For the text-containing cell, return its midpoint in [x, y] coordinate format. 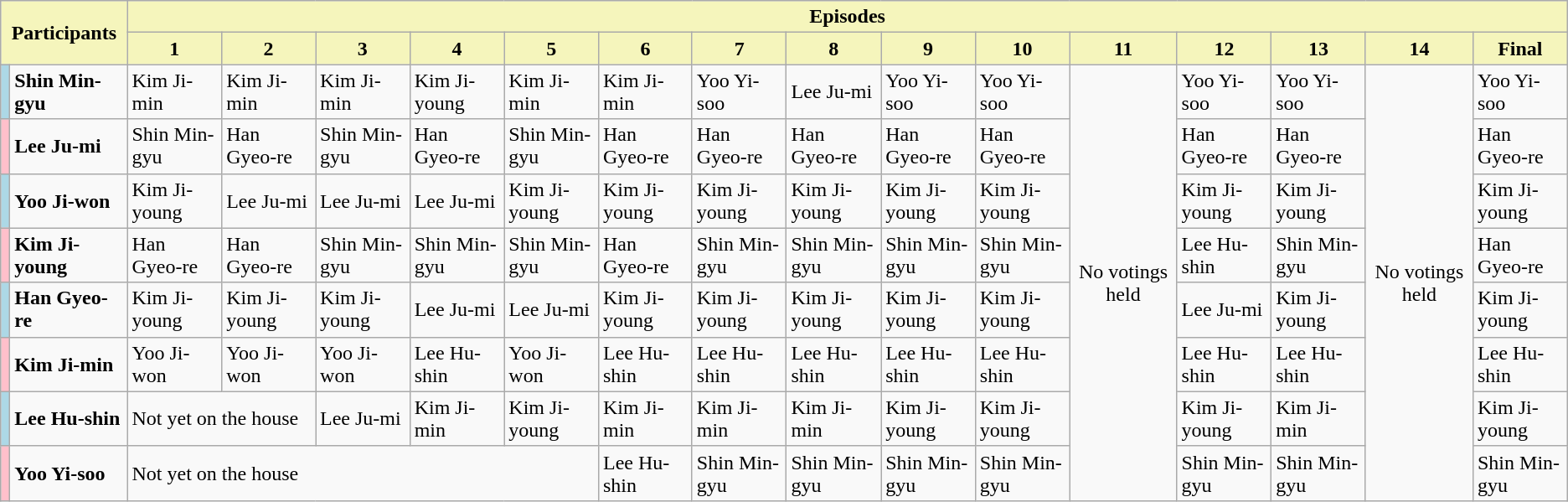
9 [928, 49]
5 [551, 49]
6 [645, 49]
Episodes [848, 17]
Final [1519, 49]
8 [834, 49]
13 [1318, 49]
1 [174, 49]
4 [457, 49]
3 [364, 49]
10 [1022, 49]
Participants [64, 33]
2 [269, 49]
12 [1225, 49]
11 [1123, 49]
14 [1419, 49]
7 [739, 49]
